Identify which cell holds the provided text, then report its (x, y) central coordinate. 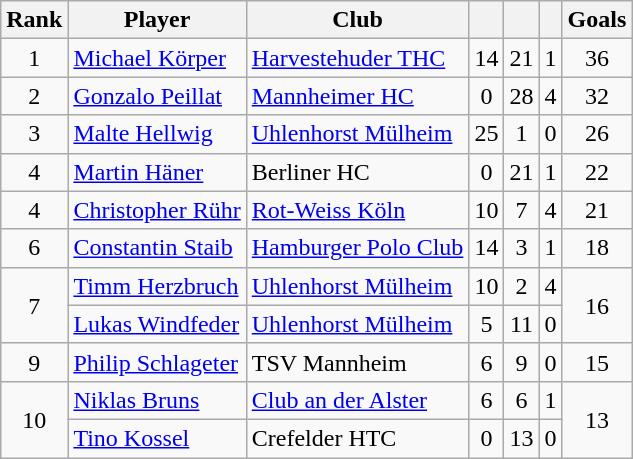
Martin Häner (157, 172)
Berliner HC (358, 172)
26 (597, 134)
Crefelder HTC (358, 438)
Michael Körper (157, 58)
22 (597, 172)
Lukas Windfeder (157, 324)
Constantin Staib (157, 248)
Christopher Rühr (157, 210)
Malte Hellwig (157, 134)
Gonzalo Peillat (157, 96)
Niklas Bruns (157, 400)
25 (486, 134)
28 (522, 96)
Tino Kossel (157, 438)
TSV Mannheim (358, 362)
Goals (597, 20)
32 (597, 96)
Rank (34, 20)
Rot-Weiss Köln (358, 210)
5 (486, 324)
Club (358, 20)
15 (597, 362)
16 (597, 305)
11 (522, 324)
36 (597, 58)
Hamburger Polo Club (358, 248)
18 (597, 248)
Club an der Alster (358, 400)
Timm Herzbruch (157, 286)
Philip Schlageter (157, 362)
Mannheimer HC (358, 96)
Harvestehuder THC (358, 58)
Player (157, 20)
